Scan for the cell matching the given text and deliver its (X, Y) coordinate at center. 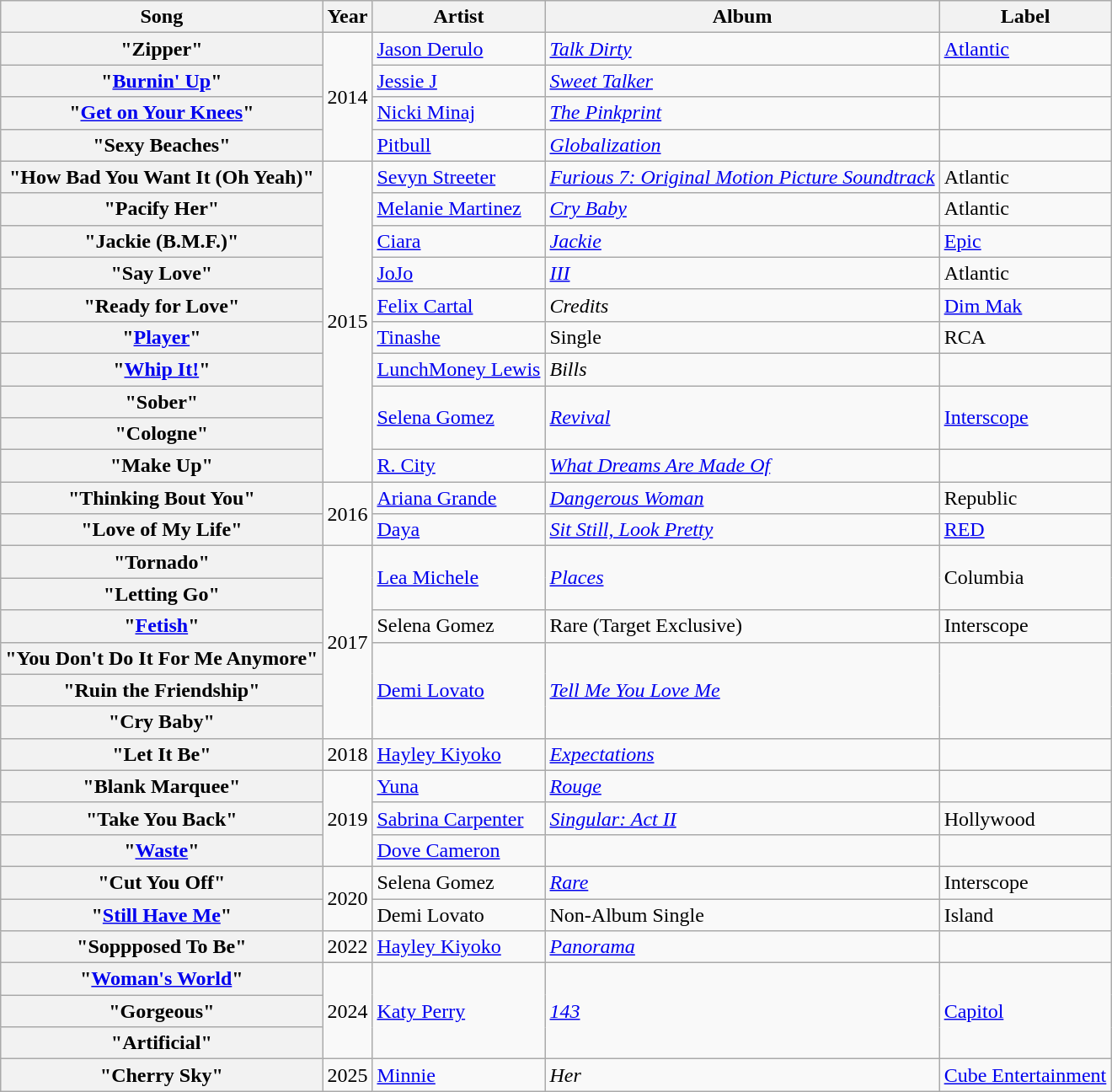
"Make Up" (162, 466)
"Waste" (162, 850)
Jessie J (458, 81)
"You Don't Do It For Me Anymore" (162, 658)
"Cologne" (162, 434)
Republic (1025, 498)
Bills (742, 369)
Columbia (1025, 578)
"Blank Marquee" (162, 786)
Katy Perry (458, 1011)
"Sober" (162, 402)
"Get on Your Knees" (162, 113)
"Ready for Love" (162, 305)
"Ruin the Friendship" (162, 690)
"Fetish" (162, 626)
"Gorgeous" (162, 1011)
Melanie Martinez (458, 209)
Her (742, 1075)
"How Bad You Want It (Oh Yeah)" (162, 177)
143 (742, 1011)
Furious 7: Original Motion Picture Soundtrack (742, 177)
Island (1025, 914)
"Cherry Sky" (162, 1075)
Jason Derulo (458, 49)
2019 (347, 818)
JoJo (458, 273)
Talk Dirty (742, 49)
III (742, 273)
2025 (347, 1075)
LunchMoney Lewis (458, 369)
Singular: Act II (742, 818)
Minnie (458, 1075)
Dangerous Woman (742, 498)
Ariana Grande (458, 498)
Cube Entertainment (1025, 1075)
"Cut You Off" (162, 882)
"Thinking Bout You" (162, 498)
2017 (347, 642)
Felix Cartal (458, 305)
Cry Baby (742, 209)
"Burnin' Up" (162, 81)
"Pacify Her" (162, 209)
Non-Album Single (742, 914)
"Sexy Beaches" (162, 145)
Rouge (742, 786)
"Whip It!" (162, 369)
What Dreams Are Made Of (742, 466)
Hollywood (1025, 818)
2020 (347, 898)
"Still Have Me" (162, 914)
"Cry Baby" (162, 722)
The Pinkprint (742, 113)
2014 (347, 97)
"Tornado" (162, 562)
Sweet Talker (742, 81)
RED (1025, 530)
Tell Me You Love Me (742, 690)
Credits (742, 305)
Daya (458, 530)
Epic (1025, 241)
Song (162, 17)
Single (742, 337)
RCA (1025, 337)
Revival (742, 418)
"Artificial" (162, 1043)
"Zipper" (162, 49)
"Say Love" (162, 273)
Album (742, 17)
Rare (742, 882)
"Take You Back" (162, 818)
2016 (347, 514)
Expectations (742, 754)
"Jackie (B.M.F.)" (162, 241)
Label (1025, 17)
Tinashe (458, 337)
Sabrina Carpenter (458, 818)
Panorama (742, 947)
Rare (Target Exclusive) (742, 626)
2015 (347, 322)
2024 (347, 1011)
"Love of My Life" (162, 530)
Jackie (742, 241)
2018 (347, 754)
Yuna (458, 786)
Sevyn Streeter (458, 177)
Lea Michele (458, 578)
Capitol (1025, 1011)
Places (742, 578)
Ciara (458, 241)
Pitbull (458, 145)
Nicki Minaj (458, 113)
Dove Cameron (458, 850)
"Soppposed To Be" (162, 947)
"Letting Go" (162, 594)
R. City (458, 466)
"Let It Be" (162, 754)
Globalization (742, 145)
Dim Mak (1025, 305)
Year (347, 17)
2022 (347, 947)
Artist (458, 17)
"Player" (162, 337)
Sit Still, Look Pretty (742, 530)
"Woman's World" (162, 979)
